Extract the [x, y] coordinate from the center of the cell holding the provided text.  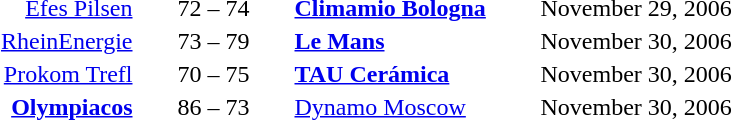
73 – 79 [214, 41]
TAU Cerámica [414, 74]
Le Mans [414, 41]
70 – 75 [214, 74]
